From the cell containing the given text, extract its center point as (X, Y) coordinate. 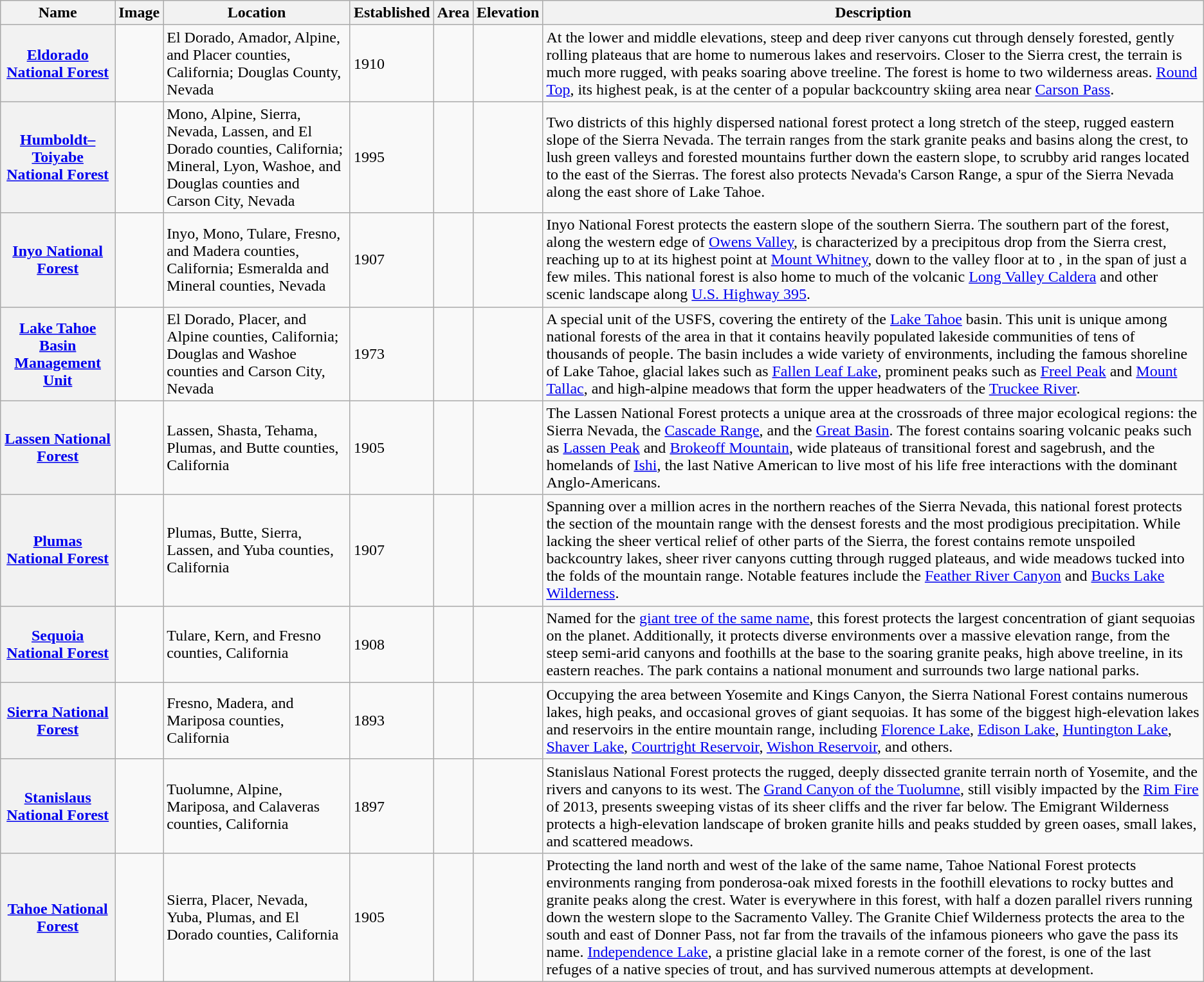
1897 (392, 806)
1995 (392, 157)
El Dorado, Amador, Alpine, and Placer counties, California; Douglas County, Nevada (257, 63)
Lassen, Shasta, Tehama, Plumas, and Butte counties, California (257, 448)
Name (58, 13)
Mono, Alpine, Sierra, Nevada, Lassen, and El Dorado counties, California; Mineral, Lyon, Washoe, and Douglas counties and Carson City, Nevada (257, 157)
Plumas National Forest (58, 550)
Sierra National Forest (58, 720)
Stanislaus National Forest (58, 806)
1893 (392, 720)
Fresno, Madera, and Mariposa counties, California (257, 720)
1973 (392, 354)
Tahoe National Forest (58, 917)
Inyo, Mono, Tulare, Fresno, and Madera counties, California; Esmeralda and Mineral counties, Nevada (257, 260)
El Dorado, Placer, and Alpine counties, California; Douglas and Washoe counties and Carson City, Nevada (257, 354)
Description (873, 13)
Image (139, 13)
Area (453, 13)
1910 (392, 63)
Location (257, 13)
1908 (392, 644)
Inyo National Forest (58, 260)
Established (392, 13)
Sierra, Placer, Nevada, Yuba, Plumas, and El Dorado counties, California (257, 917)
Tuolumne, Alpine, Mariposa, and Calaveras counties, California (257, 806)
Elevation (507, 13)
Lassen National Forest (58, 448)
Sequoia National Forest (58, 644)
Plumas, Butte, Sierra, Lassen, and Yuba counties, California (257, 550)
Humboldt–Toiyabe National Forest (58, 157)
Lake Tahoe Basin Management Unit (58, 354)
Eldorado National Forest (58, 63)
Tulare, Kern, and Fresno counties, California (257, 644)
